Scan for the cell matching the given text and deliver its (X, Y) coordinate at center. 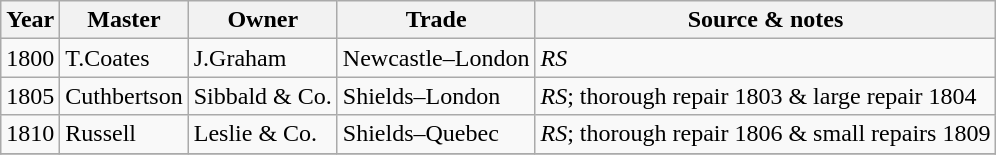
J.Graham (262, 58)
Owner (262, 20)
1800 (30, 58)
Russell (124, 134)
Shields–Quebec (436, 134)
Cuthbertson (124, 96)
Trade (436, 20)
RS; thorough repair 1803 & large repair 1804 (766, 96)
Master (124, 20)
Newcastle–London (436, 58)
Year (30, 20)
T.Coates (124, 58)
Sibbald & Co. (262, 96)
1805 (30, 96)
Leslie & Co. (262, 134)
RS (766, 58)
Source & notes (766, 20)
Shields–London (436, 96)
RS; thorough repair 1806 & small repairs 1809 (766, 134)
1810 (30, 134)
